Pinpoint the cell where the given text exists, returning its (x, y) midpoint coordinate. 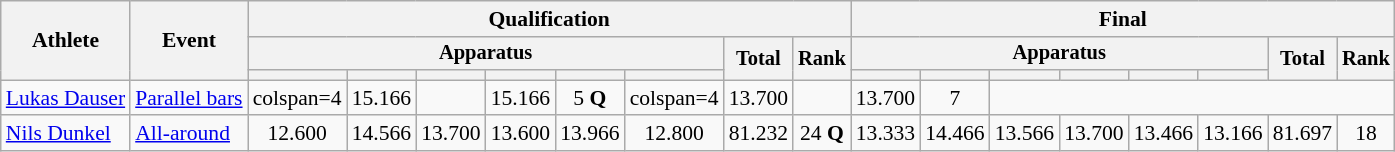
13.600 (520, 134)
13.566 (1024, 134)
14.566 (382, 134)
13.466 (1164, 134)
12.800 (674, 134)
Nils Dunkel (66, 134)
81.232 (758, 134)
13.166 (1232, 134)
Final (1123, 19)
14.466 (954, 134)
24 Q (822, 134)
Lukas Dauser (66, 98)
Event (188, 40)
81.697 (1302, 134)
5 Q (590, 98)
Qualification (550, 19)
18 (1366, 134)
13.333 (886, 134)
12.600 (298, 134)
Athlete (66, 40)
All-around (188, 134)
Parallel bars (188, 98)
7 (954, 98)
13.966 (590, 134)
